Detect which cell encompasses the target text, then output its (x, y) center coordinate. 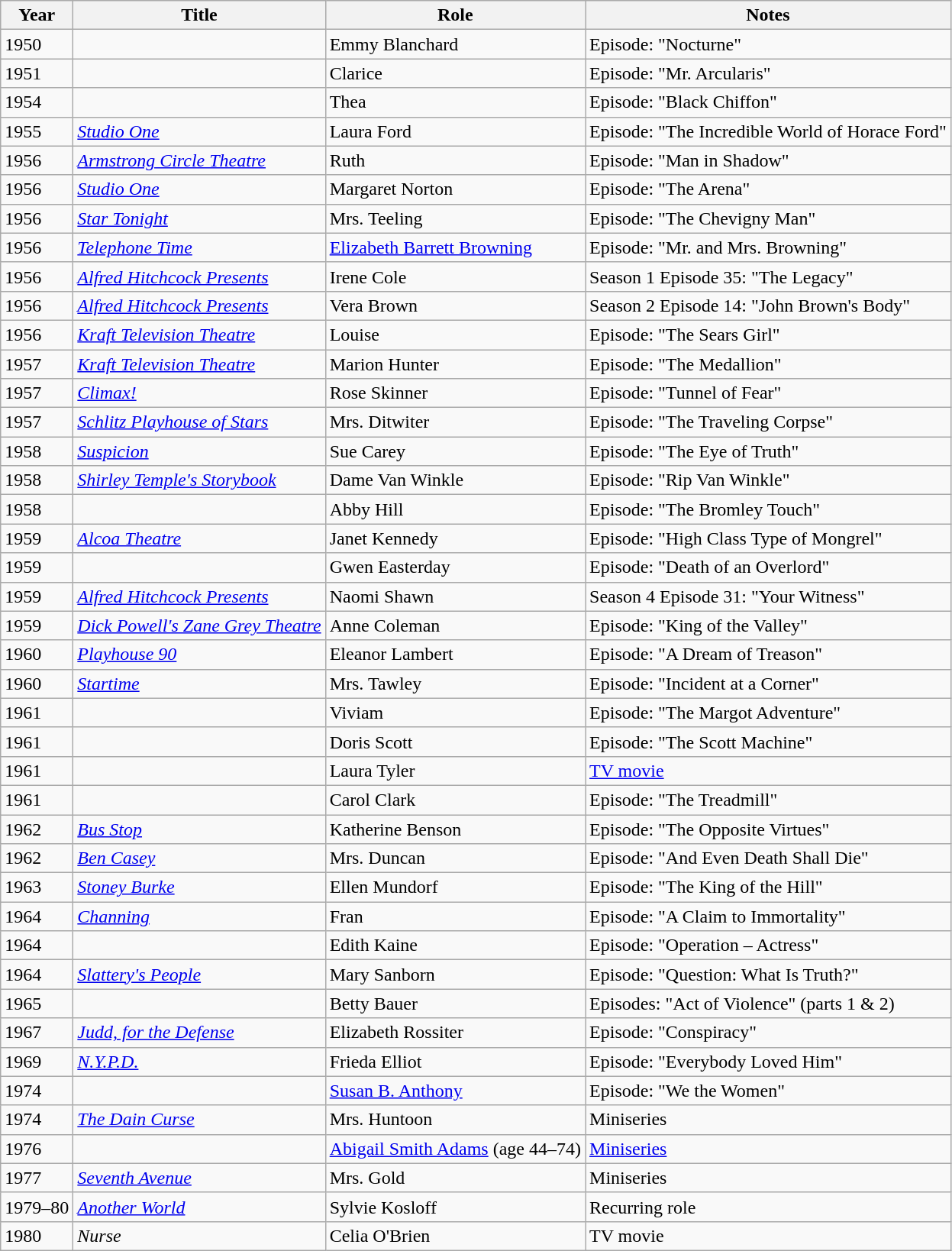
Ben Casey (199, 858)
Mrs. Gold (455, 1178)
Slattery's People (199, 975)
1950 (37, 44)
Abby Hill (455, 509)
Episode: "Death of an Overlord" (768, 567)
Episode: "Operation – Actress" (768, 946)
Episode: "The Scott Machine" (768, 742)
1954 (37, 102)
Edith Kaine (455, 946)
Seventh Avenue (199, 1178)
Episode: "The Medallion" (768, 364)
1980 (37, 1236)
Another World (199, 1207)
Season 1 Episode 35: "The Legacy" (768, 276)
Playhouse 90 (199, 655)
Episode: "Incident at a Corner" (768, 684)
Episode: "Rip Van Winkle" (768, 480)
Judd, for the Defense (199, 1033)
Celia O'Brien (455, 1236)
Episode: "Nocturne" (768, 44)
Marion Hunter (455, 364)
Abigail Smith Adams (age 44–74) (455, 1149)
Margaret Norton (455, 189)
Episode: "We the Women" (768, 1091)
Title (199, 15)
N.Y.P.D. (199, 1062)
Episode: "Black Chiffon" (768, 102)
Telephone Time (199, 247)
Shirley Temple's Storybook (199, 480)
Episode: "A Claim to Immortality" (768, 916)
1969 (37, 1062)
1965 (37, 1004)
1951 (37, 73)
Bus Stop (199, 829)
Episode: "The Treadmill" (768, 800)
Episode: "And Even Death Shall Die" (768, 858)
Episode: "Conspiracy" (768, 1033)
1967 (37, 1033)
Anne Coleman (455, 625)
Laura Tyler (455, 771)
Season 4 Episode 31: "Your Witness" (768, 596)
Emmy Blanchard (455, 44)
Schlitz Playhouse of Stars (199, 422)
Notes (768, 15)
Episode: "The Traveling Corpse" (768, 422)
Carol Clark (455, 800)
Episode: "Tunnel of Fear" (768, 393)
Suspicion (199, 451)
Recurring role (768, 1207)
Ellen Mundorf (455, 887)
Episode: "The Incredible World of Horace Ford" (768, 131)
Alcoa Theatre (199, 538)
Episodes: "Act of Violence" (parts 1 & 2) (768, 1004)
Louise (455, 335)
Vera Brown (455, 305)
Episode: "Mr. Arcularis" (768, 73)
Role (455, 15)
Naomi Shawn (455, 596)
Rose Skinner (455, 393)
Sue Carey (455, 451)
Episode: "The Opposite Virtues" (768, 829)
Dick Powell's Zane Grey Theatre (199, 625)
Channing (199, 916)
Frieda Elliot (455, 1062)
Mary Sanborn (455, 975)
Season 2 Episode 14: "John Brown's Body" (768, 305)
Dame Van Winkle (455, 480)
Episode: "The Eye of Truth" (768, 451)
Viviam (455, 713)
Episode: "The Margot Adventure" (768, 713)
1977 (37, 1178)
Episode: "Everybody Loved Him" (768, 1062)
Gwen Easterday (455, 567)
Laura Ford (455, 131)
The Dain Curse (199, 1120)
Katherine Benson (455, 829)
Star Tonight (199, 218)
Janet Kennedy (455, 538)
Episode: "High Class Type of Mongrel" (768, 538)
Susan B. Anthony (455, 1091)
Clarice (455, 73)
Startime (199, 684)
Betty Bauer (455, 1004)
Climax! (199, 393)
Episode: "A Dream of Treason" (768, 655)
Episode: "The Sears Girl" (768, 335)
Irene Cole (455, 276)
1979–80 (37, 1207)
Fran (455, 916)
Episode: "The Bromley Touch" (768, 509)
Mrs. Ditwiter (455, 422)
Mrs. Duncan (455, 858)
Episode: "The King of the Hill" (768, 887)
1976 (37, 1149)
Episode: "The Arena" (768, 189)
1955 (37, 131)
Episode: "The Chevigny Man" (768, 218)
Doris Scott (455, 742)
Episode: "Man in Shadow" (768, 160)
Thea (455, 102)
Ruth (455, 160)
Episode: "Question: What Is Truth?" (768, 975)
Armstrong Circle Theatre (199, 160)
Stoney Burke (199, 887)
Year (37, 15)
Mrs. Tawley (455, 684)
Sylvie Kosloff (455, 1207)
Episode: "Mr. and Mrs. Browning" (768, 247)
Episode: "King of the Valley" (768, 625)
Eleanor Lambert (455, 655)
Elizabeth Barrett Browning (455, 247)
Elizabeth Rossiter (455, 1033)
Mrs. Teeling (455, 218)
Mrs. Huntoon (455, 1120)
1963 (37, 887)
Nurse (199, 1236)
